Scan for the cell matching the given text and deliver its [x, y] coordinate at center. 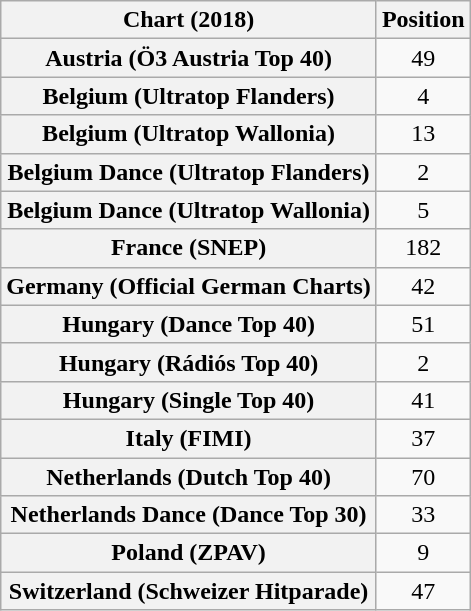
41 [423, 400]
Netherlands Dance (Dance Top 30) [189, 515]
Belgium (Ultratop Flanders) [189, 96]
5 [423, 210]
4 [423, 96]
Netherlands (Dutch Top 40) [189, 477]
Chart (2018) [189, 20]
Austria (Ö3 Austria Top 40) [189, 58]
Switzerland (Schweizer Hitparade) [189, 591]
Belgium Dance (Ultratop Wallonia) [189, 210]
47 [423, 591]
70 [423, 477]
33 [423, 515]
51 [423, 324]
Position [423, 20]
Poland (ZPAV) [189, 553]
182 [423, 248]
Belgium Dance (Ultratop Flanders) [189, 172]
France (SNEP) [189, 248]
Hungary (Dance Top 40) [189, 324]
9 [423, 553]
Belgium (Ultratop Wallonia) [189, 134]
Hungary (Single Top 40) [189, 400]
Italy (FIMI) [189, 438]
37 [423, 438]
Germany (Official German Charts) [189, 286]
13 [423, 134]
49 [423, 58]
42 [423, 286]
Hungary (Rádiós Top 40) [189, 362]
